Search for the cell housing the specified text and yield its (X, Y) center coordinate. 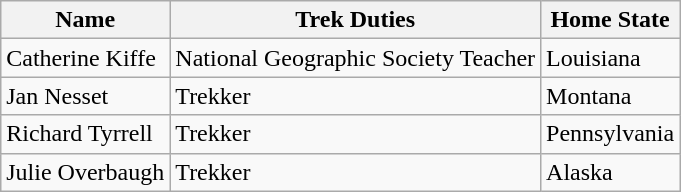
Pennsylvania (610, 134)
National Geographic Society Teacher (356, 58)
Trek Duties (356, 20)
Catherine Kiffe (86, 58)
Richard Tyrrell (86, 134)
Julie Overbaugh (86, 172)
Louisiana (610, 58)
Alaska (610, 172)
Home State (610, 20)
Jan Nesset (86, 96)
Name (86, 20)
Montana (610, 96)
